Pinpoint the cell where the given text exists, returning its (x, y) midpoint coordinate. 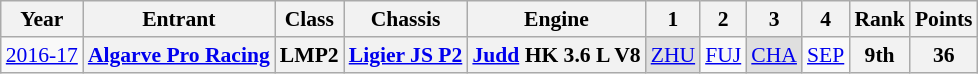
9th (880, 55)
LMP2 (310, 55)
2 (723, 19)
Algarve Pro Racing (179, 55)
Rank (880, 19)
Ligier JS P2 (406, 55)
Year (42, 19)
3 (774, 19)
4 (826, 19)
1 (673, 19)
Points (944, 19)
Judd HK 3.6 L V8 (556, 55)
CHA (774, 55)
36 (944, 55)
Engine (556, 19)
SEP (826, 55)
ZHU (673, 55)
Chassis (406, 19)
Class (310, 19)
FUJ (723, 55)
Entrant (179, 19)
2016-17 (42, 55)
